Find where the given text appears and provide that cell's center as [x, y] coordinate. 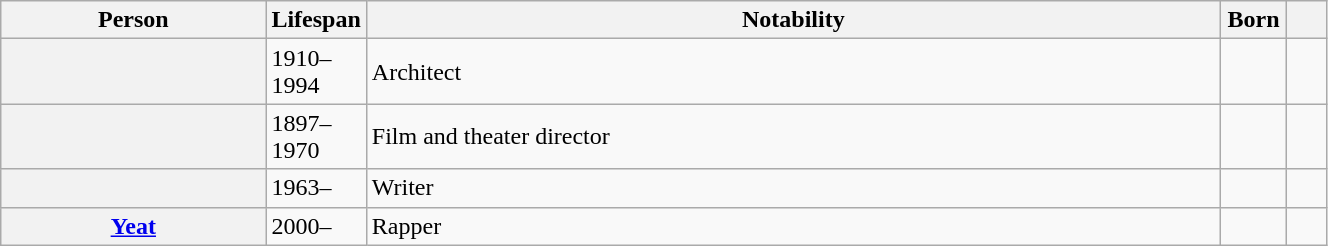
Lifespan [316, 20]
1963– [316, 188]
Rapper [793, 226]
Yeat [134, 226]
Person [134, 20]
Notability [793, 20]
Writer [793, 188]
Architect [793, 72]
Born [1253, 20]
1910–1994 [316, 72]
Film and theater director [793, 136]
2000– [316, 226]
1897–1970 [316, 136]
